Determine the (x, y) coordinate at the center of the cell enclosing the given text.  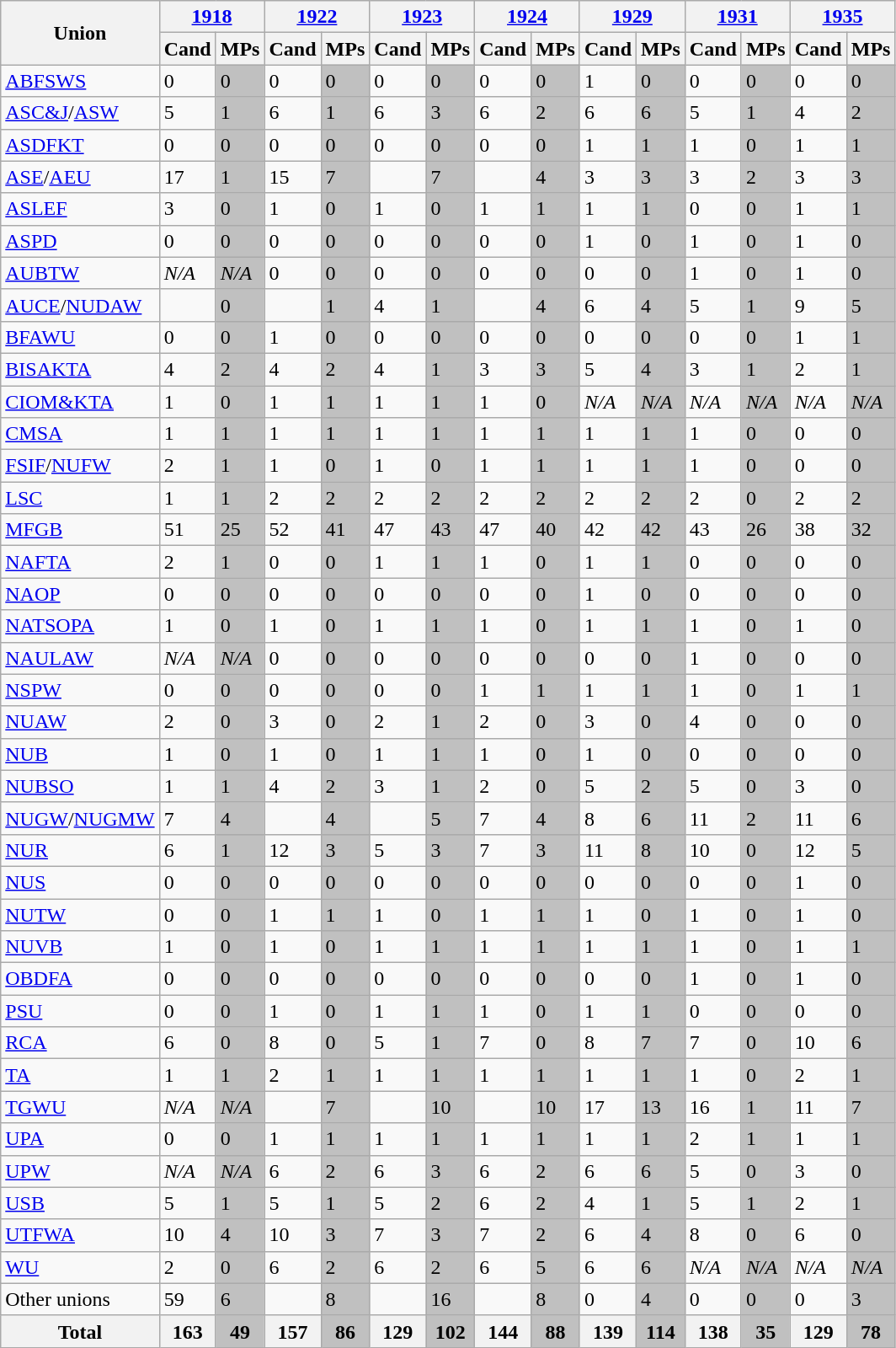
BISAKTA (80, 369)
WU (80, 1267)
ASDFKT (80, 145)
NAFTA (80, 562)
ASE/AEU (80, 177)
NUS (80, 882)
51 (187, 530)
35 (765, 1331)
1924 (527, 17)
MFGB (80, 530)
1923 (423, 17)
13 (661, 1107)
BFAWU (80, 337)
32 (871, 530)
NUGW/NUGMW (80, 818)
15 (293, 177)
AUBTW (80, 273)
PSU (80, 1011)
88 (556, 1331)
TA (80, 1075)
138 (712, 1331)
ABFSWS (80, 81)
ASLEF (80, 209)
52 (293, 530)
UPA (80, 1139)
NUTW (80, 914)
41 (345, 530)
Total (80, 1331)
FSIF/NUFW (80, 466)
UTFWA (80, 1235)
1918 (212, 17)
26 (765, 530)
NUAW (80, 722)
NSPW (80, 690)
78 (871, 1331)
1922 (317, 17)
1931 (738, 17)
NUBSO (80, 786)
NAOP (80, 594)
TGWU (80, 1107)
OBDFA (80, 979)
Union (80, 33)
163 (187, 1331)
ASC&J/ASW (80, 113)
NATSOPA (80, 626)
157 (293, 1331)
RCA (80, 1043)
59 (187, 1299)
USB (80, 1203)
Other unions (80, 1299)
NUB (80, 754)
CMSA (80, 434)
144 (504, 1331)
40 (556, 530)
86 (345, 1331)
114 (661, 1331)
25 (240, 530)
102 (451, 1331)
1929 (632, 17)
AUCE/NUDAW (80, 305)
NUVB (80, 947)
38 (819, 530)
ASPD (80, 241)
LSC (80, 498)
9 (819, 305)
1935 (842, 17)
CIOM&KTA (80, 402)
UPW (80, 1171)
NAULAW (80, 658)
NUR (80, 850)
139 (608, 1331)
49 (240, 1331)
